Output the (x, y) coordinate of the center of the cell containing the given text.  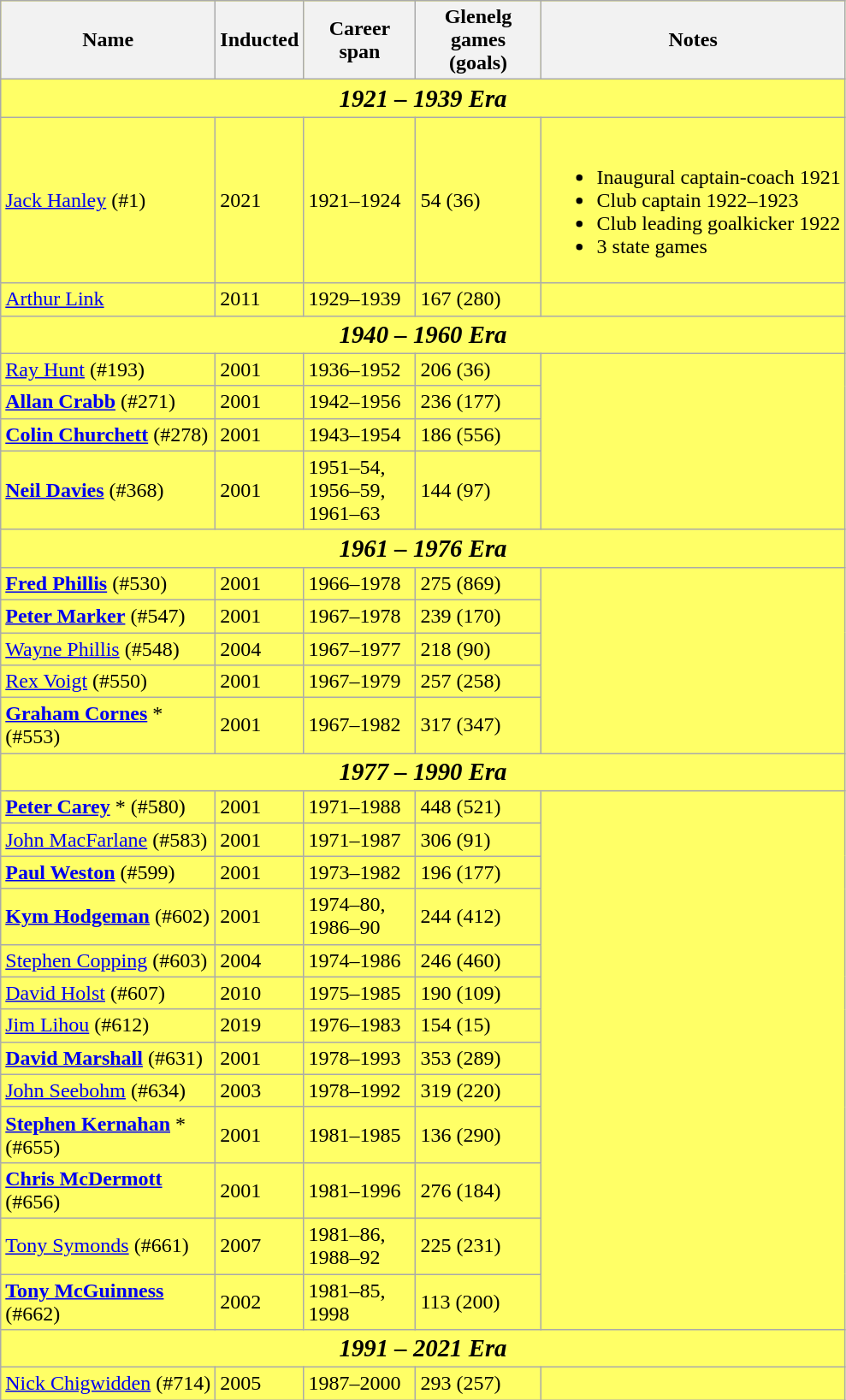
2021 (260, 200)
1943–1954 (359, 434)
Tony Symonds (#661) (108, 1245)
1978–1992 (359, 1090)
1967–1978 (359, 616)
2011 (260, 299)
Glenelg games (goals) (478, 40)
2019 (260, 1025)
196 (177) (478, 872)
1976–1983 (359, 1025)
Name (108, 40)
448 (521) (478, 807)
1967–1982 (359, 725)
154 (15) (478, 1025)
Graham Cornes * (#553) (108, 725)
Colin Churchett (#278) (108, 434)
Arthur Link (108, 299)
1975–1985 (359, 993)
Jack Hanley (#1) (108, 200)
1987–2000 (359, 1384)
218 (90) (478, 649)
1981–86, 1988–92 (359, 1245)
275 (869) (478, 583)
186 (556) (478, 434)
Stephen Copping (#603) (108, 960)
1966–1978 (359, 583)
1936–1952 (359, 369)
Paul Weston (#599) (108, 872)
1967–1979 (359, 682)
John Seebohm (#634) (108, 1090)
Neil Davies (#368) (108, 490)
257 (258) (478, 682)
Notes (693, 40)
Rex Voigt (#550) (108, 682)
206 (36) (478, 369)
246 (460) (478, 960)
136 (290) (478, 1134)
Career span (359, 40)
1973–1982 (359, 872)
319 (220) (478, 1090)
144 (97) (478, 490)
Stephen Kernahan * (#655) (108, 1134)
54 (36) (478, 200)
Jim Lihou (#612) (108, 1025)
David Holst (#607) (108, 993)
Peter Carey * (#580) (108, 807)
1967–1977 (359, 649)
1921 – 1939 Era (423, 98)
Fred Phillis (#530) (108, 583)
1981–1985 (359, 1134)
1971–1987 (359, 840)
2007 (260, 1245)
167 (280) (478, 299)
236 (177) (478, 402)
2002 (260, 1302)
1961 – 1976 Era (423, 548)
306 (91) (478, 840)
David Marshall (#631) (108, 1058)
Peter Marker (#547) (108, 616)
1981–85, 1998 (359, 1302)
1940 – 1960 Era (423, 334)
2010 (260, 993)
1974–1986 (359, 960)
John MacFarlane (#583) (108, 840)
Wayne Phillis (#548) (108, 649)
113 (200) (478, 1302)
1942–1956 (359, 402)
190 (109) (478, 993)
Inaugural captain-coach 1921Club captain 1922–1923Club leading goalkicker 19223 state games (693, 200)
225 (231) (478, 1245)
Nick Chigwidden (#714) (108, 1384)
317 (347) (478, 725)
Ray Hunt (#193) (108, 369)
2005 (260, 1384)
Inducted (260, 40)
276 (184) (478, 1190)
1921–1924 (359, 200)
353 (289) (478, 1058)
293 (257) (478, 1384)
244 (412) (478, 917)
1978–1993 (359, 1058)
239 (170) (478, 616)
Allan Crabb (#271) (108, 402)
1929–1939 (359, 299)
1991 – 2021 Era (423, 1349)
1971–1988 (359, 807)
2003 (260, 1090)
1974–80, 1986–90 (359, 917)
1951–54, 1956–59, 1961–63 (359, 490)
1981–1996 (359, 1190)
Chris McDermott (#656) (108, 1190)
Kym Hodgeman (#602) (108, 917)
1977 – 1990 Era (423, 772)
Tony McGuinness (#662) (108, 1302)
